Return [X, Y] of the center of cell containing provided text 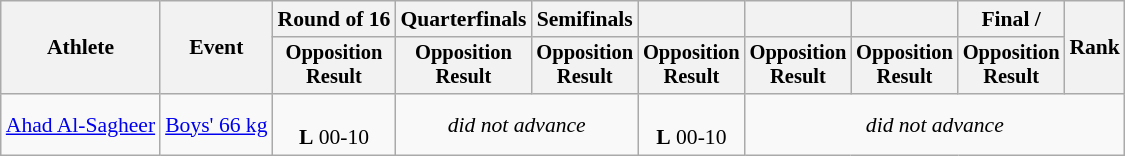
Semifinals [584, 19]
Event [216, 48]
Final / [1012, 19]
Quarterfinals [463, 19]
Rank [1094, 48]
Round of 16 [334, 19]
Boys' 66 kg [216, 124]
Athlete [80, 48]
Ahad Al-Sagheer [80, 124]
